Extract the (x, y) coordinate from the center of the cell holding the provided text.  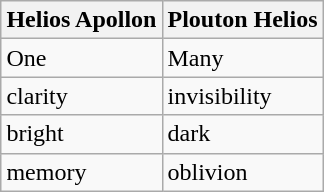
dark (242, 134)
invisibility (242, 96)
clarity (82, 96)
One (82, 58)
Helios Apollon (82, 20)
bright (82, 134)
Many (242, 58)
oblivion (242, 172)
Plouton Helios (242, 20)
memory (82, 172)
